Capture the cell that displays the provided text and extract its [X, Y] central coordinate. 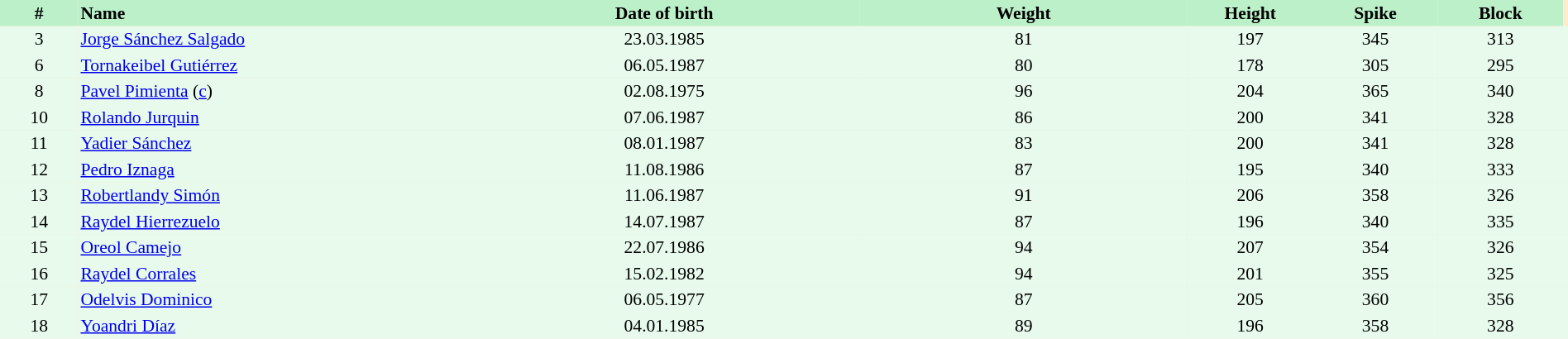
Pedro Iznaga [273, 169]
Block [1500, 13]
Height [1250, 13]
Raydel Hierrezuelo [273, 222]
86 [1024, 117]
205 [1250, 299]
18 [39, 326]
81 [1024, 40]
12 [39, 169]
83 [1024, 144]
11 [39, 144]
354 [1374, 248]
356 [1500, 299]
Date of birth [664, 13]
91 [1024, 195]
11.06.1987 [664, 195]
360 [1374, 299]
06.05.1977 [664, 299]
04.01.1985 [664, 326]
80 [1024, 65]
08.01.1987 [664, 144]
Rolando Jurquin [273, 117]
16 [39, 274]
305 [1374, 65]
Yadier Sánchez [273, 144]
204 [1250, 91]
365 [1374, 91]
3 [39, 40]
22.07.1986 [664, 248]
14 [39, 222]
13 [39, 195]
335 [1500, 222]
Name [273, 13]
Weight [1024, 13]
14.07.1987 [664, 222]
Tornakeibel Gutiérrez [273, 65]
96 [1024, 91]
06.05.1987 [664, 65]
201 [1250, 274]
Jorge Sánchez Salgado [273, 40]
Oreol Camejo [273, 248]
8 [39, 91]
# [39, 13]
195 [1250, 169]
07.06.1987 [664, 117]
355 [1374, 274]
Pavel Pimienta (c) [273, 91]
11.08.1986 [664, 169]
17 [39, 299]
15 [39, 248]
02.08.1975 [664, 91]
295 [1500, 65]
6 [39, 65]
15.02.1982 [664, 274]
333 [1500, 169]
Spike [1374, 13]
206 [1250, 195]
89 [1024, 326]
207 [1250, 248]
Robertlandy Simón [273, 195]
23.03.1985 [664, 40]
Yoandri Díaz [273, 326]
Odelvis Dominico [273, 299]
197 [1250, 40]
178 [1250, 65]
Raydel Corrales [273, 274]
325 [1500, 274]
345 [1374, 40]
313 [1500, 40]
10 [39, 117]
